From the cell containing the given text, extract its center point as (x, y) coordinate. 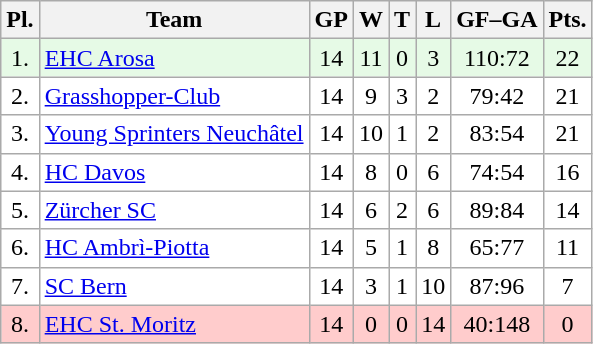
HC Ambrì-Piotta (174, 248)
5. (20, 210)
6. (20, 248)
65:77 (497, 248)
9 (370, 96)
T (402, 20)
Zürcher SC (174, 210)
7. (20, 286)
Pts. (568, 20)
GF–GA (497, 20)
L (434, 20)
22 (568, 58)
Team (174, 20)
40:148 (497, 324)
W (370, 20)
74:54 (497, 172)
110:72 (497, 58)
3. (20, 134)
GP (331, 20)
4. (20, 172)
16 (568, 172)
HC Davos (174, 172)
89:84 (497, 210)
79:42 (497, 96)
Grasshopper-Club (174, 96)
Pl. (20, 20)
EHC St. Moritz (174, 324)
EHC Arosa (174, 58)
1. (20, 58)
87:96 (497, 286)
2. (20, 96)
5 (370, 248)
SC Bern (174, 286)
7 (568, 286)
83:54 (497, 134)
Young Sprinters Neuchâtel (174, 134)
8. (20, 324)
